Extract the [x, y] coordinate from the center of the cell holding the provided text.  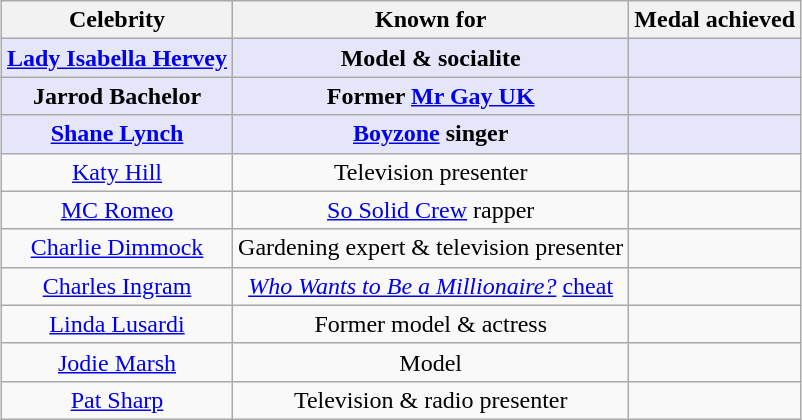
Medal achieved [715, 20]
Jodie Marsh [116, 362]
So Solid Crew rapper [431, 210]
Celebrity [116, 20]
Former Mr Gay UK [431, 96]
Model [431, 362]
Former model & actress [431, 324]
Pat Sharp [116, 400]
Charlie Dimmock [116, 248]
Boyzone singer [431, 134]
Television presenter [431, 172]
Television & radio presenter [431, 400]
Lady Isabella Hervey [116, 58]
Shane Lynch [116, 134]
Linda Lusardi [116, 324]
Known for [431, 20]
Who Wants to Be a Millionaire? cheat [431, 286]
Katy Hill [116, 172]
Charles Ingram [116, 286]
Gardening expert & television presenter [431, 248]
MC Romeo [116, 210]
Jarrod Bachelor [116, 96]
Model & socialite [431, 58]
